Capture the cell that displays the provided text and extract its (X, Y) central coordinate. 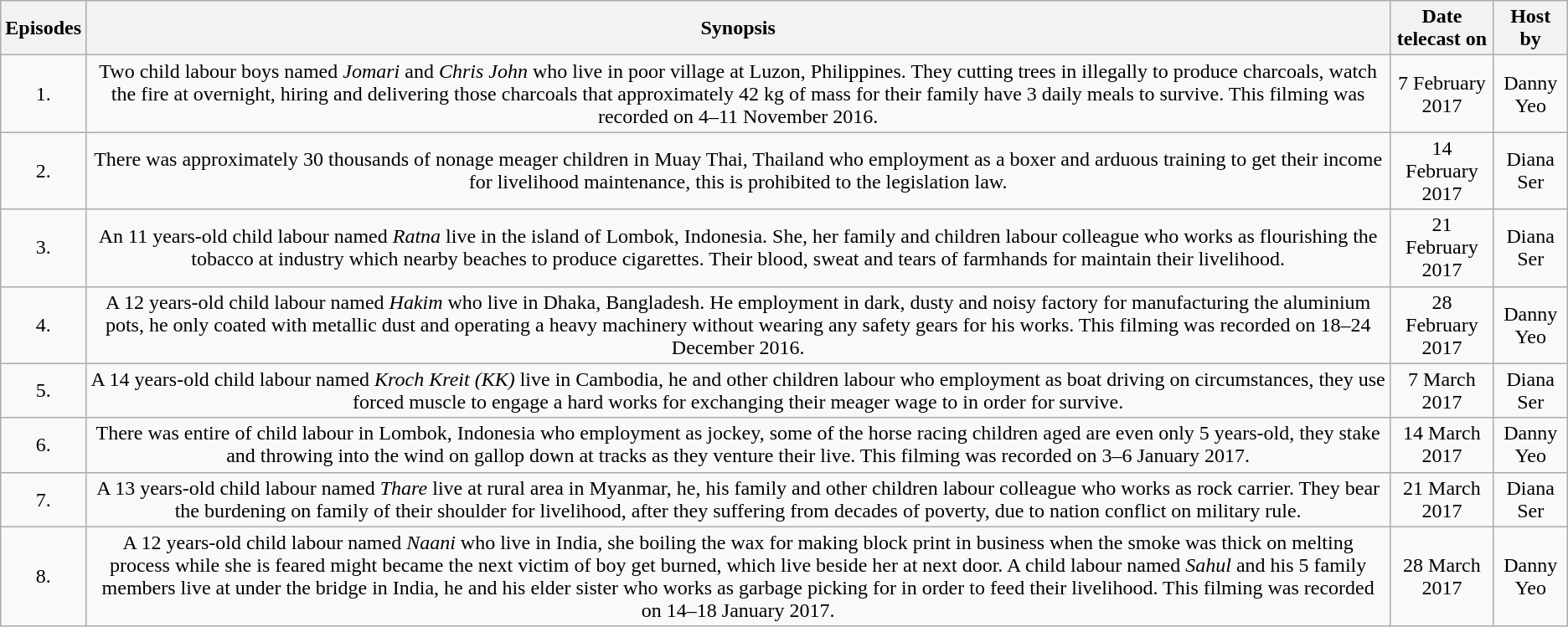
Host by (1530, 28)
Date telecast on (1442, 28)
28 March 2017 (1442, 576)
1. (44, 94)
21 February 2017 (1442, 248)
2. (44, 171)
5. (44, 390)
28 February 2017 (1442, 325)
Episodes (44, 28)
4. (44, 325)
7 March 2017 (1442, 390)
6. (44, 445)
21 March 2017 (1442, 499)
14 February 2017 (1442, 171)
7 February 2017 (1442, 94)
3. (44, 248)
14 March 2017 (1442, 445)
7. (44, 499)
Synopsis (739, 28)
8. (44, 576)
